From the cell containing the given text, extract its center point as (X, Y) coordinate. 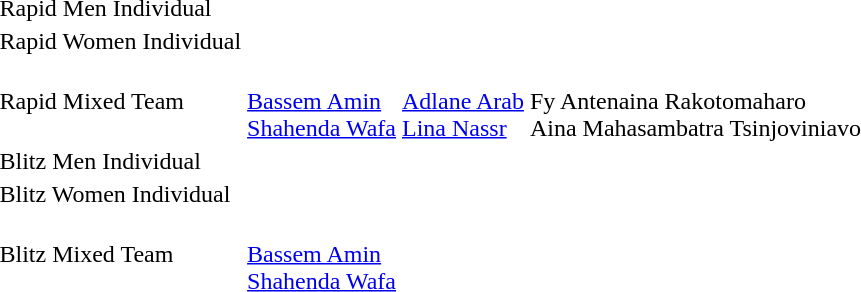
Adlane ArabLina Nassr (462, 101)
Bassem AminShahenda Wafa (322, 101)
